Return (x, y) of the center of cell containing provided text 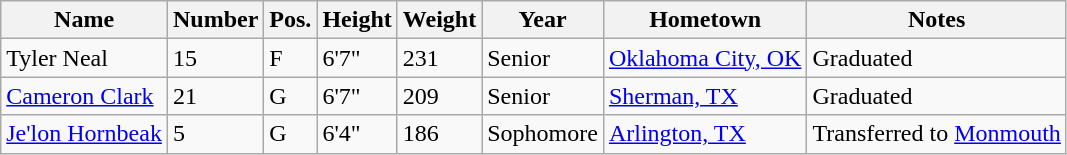
231 (439, 58)
Height (357, 20)
Tyler Neal (84, 58)
Sherman, TX (704, 96)
Name (84, 20)
Pos. (290, 20)
209 (439, 96)
21 (215, 96)
F (290, 58)
Notes (937, 20)
Cameron Clark (84, 96)
Transferred to Monmouth (937, 134)
15 (215, 58)
186 (439, 134)
Year (543, 20)
5 (215, 134)
6'4" (357, 134)
Arlington, TX (704, 134)
Sophomore (543, 134)
Oklahoma City, OK (704, 58)
Weight (439, 20)
Number (215, 20)
Hometown (704, 20)
Je'lon Hornbeak (84, 134)
